Output the [X, Y] coordinate of the center of the cell containing the given text.  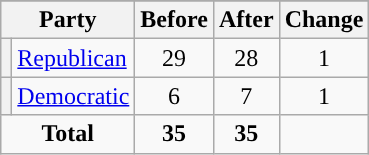
Republican [74, 58]
28 [246, 58]
6 [174, 96]
Party [68, 20]
Before [174, 20]
29 [174, 58]
Change [324, 20]
Total [68, 134]
After [246, 20]
Democratic [74, 96]
7 [246, 96]
